Search for the cell housing the specified text and yield its [X, Y] center coordinate. 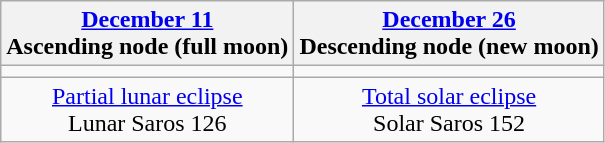
Total solar eclipseSolar Saros 152 [449, 110]
December 11Ascending node (full moon) [148, 34]
December 26Descending node (new moon) [449, 34]
Partial lunar eclipseLunar Saros 126 [148, 110]
